Detect which cell encompasses the target text, then output its (X, Y) center coordinate. 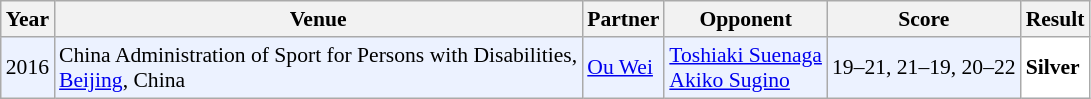
Toshiaki Suenaga Akiko Sugino (746, 68)
Partner (623, 19)
China Administration of Sport for Persons with Disabilities,Beijing, China (318, 68)
Year (28, 19)
Ou Wei (623, 68)
19–21, 21–19, 20–22 (924, 68)
Result (1056, 19)
Venue (318, 19)
Score (924, 19)
Opponent (746, 19)
Silver (1056, 68)
2016 (28, 68)
